For the text-containing cell, return its midpoint in [x, y] coordinate format. 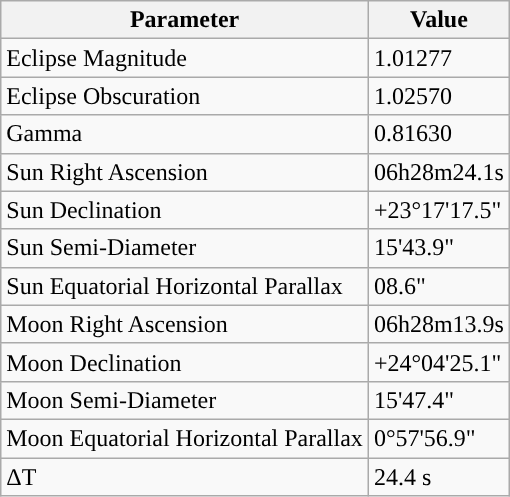
15'47.4" [438, 400]
Moon Semi-Diameter [185, 400]
Eclipse Obscuration [185, 96]
Sun Semi-Diameter [185, 248]
+23°17'17.5" [438, 210]
15'43.9" [438, 248]
0.81630 [438, 134]
Value [438, 20]
+24°04'25.1" [438, 362]
Sun Right Ascension [185, 172]
Moon Declination [185, 362]
ΔT [185, 477]
24.4 s [438, 477]
06h28m13.9s [438, 324]
Moon Right Ascension [185, 324]
Sun Declination [185, 210]
Eclipse Magnitude [185, 58]
Moon Equatorial Horizontal Parallax [185, 438]
Sun Equatorial Horizontal Parallax [185, 286]
Parameter [185, 20]
0°57'56.9" [438, 438]
08.6" [438, 286]
1.02570 [438, 96]
Gamma [185, 134]
1.01277 [438, 58]
06h28m24.1s [438, 172]
